Identify which cell holds the provided text, then report its [X, Y] central coordinate. 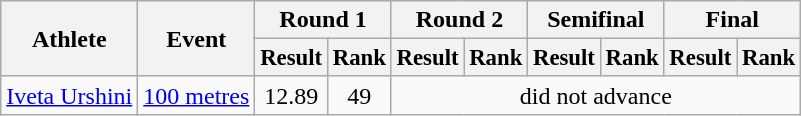
Iveta Urshini [70, 95]
Round 1 [323, 20]
12.89 [292, 95]
Final [732, 20]
Athlete [70, 39]
100 metres [196, 95]
Semifinal [596, 20]
49 [359, 95]
Round 2 [459, 20]
Event [196, 39]
did not advance [596, 95]
